Identify which cell holds the provided text, then report its [x, y] central coordinate. 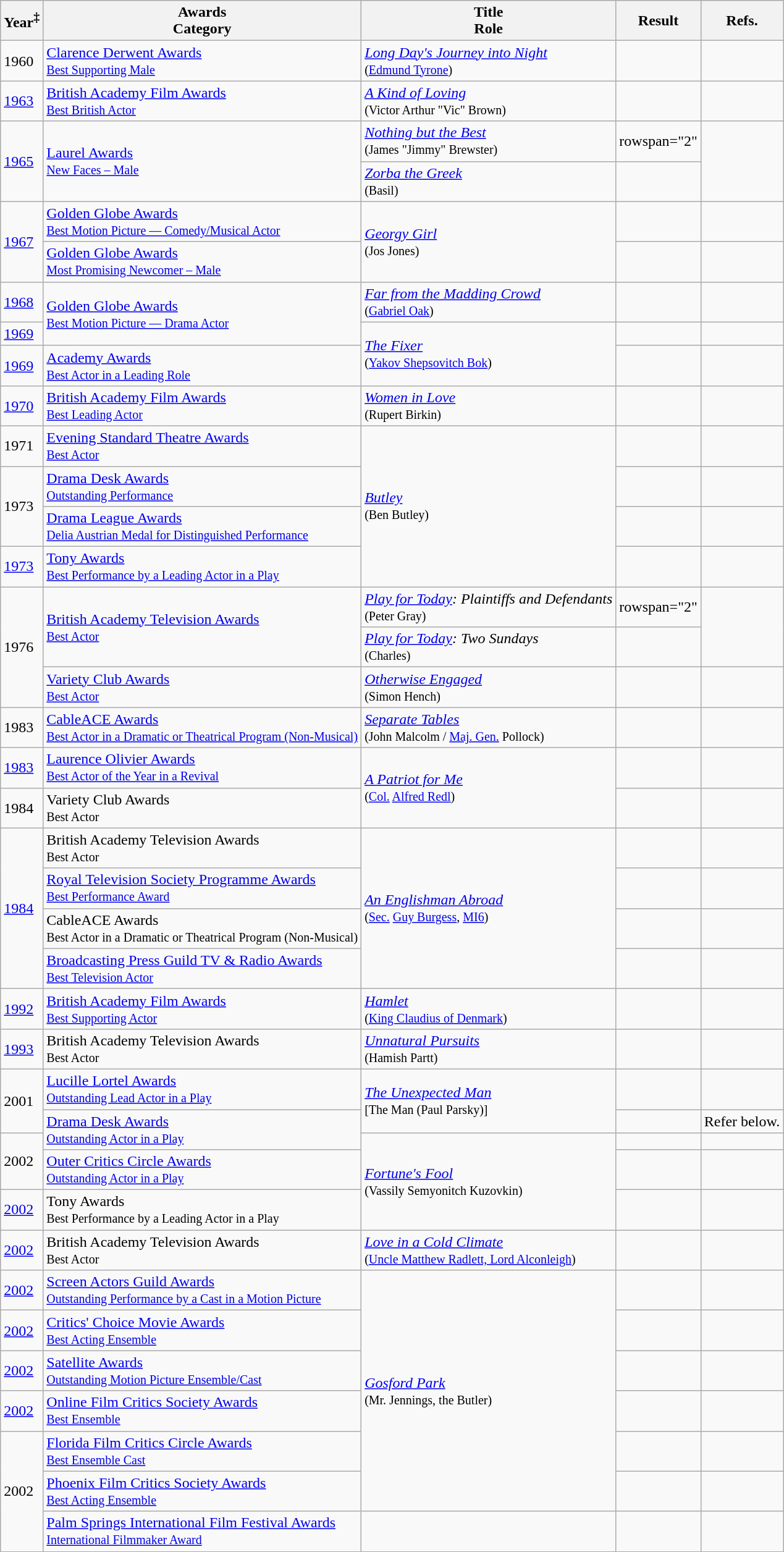
The Unexpected Man[The Man (Paul Parsky)] [489, 1101]
Golden Globe AwardsMost Promising Newcomer – Male [203, 262]
British Academy Film AwardsBest Supporting Actor [203, 1008]
Broadcasting Press Guild TV & Radio AwardsBest Television Actor [203, 969]
A Patriot for Me(Col. Alfred Redl) [489, 788]
1965 [22, 161]
Florida Film Critics Circle AwardsBest Ensemble Cast [203, 1451]
AwardsCategory [203, 21]
Gosford Park(Mr. Jennings, the Butler) [489, 1391]
Butley(Ben Butley) [489, 506]
Drama League AwardsDelia Austrian Medal for Distinguished Performance [203, 526]
Separate Tables(John Malcolm / Maj. Gen. Pollock) [489, 728]
Laurel AwardsNew Faces – Male [203, 161]
Fortune's Fool(Vassily Semyonitch Kuzovkin) [489, 1181]
Screen Actors Guild AwardsOutstanding Performance by a Cast in a Motion Picture [203, 1290]
Hamlet(King Claudius of Denmark) [489, 1008]
Drama Desk AwardsOutstanding Performance [203, 486]
Refer below. [741, 1121]
Phoenix Film Critics Society AwardsBest Acting Ensemble [203, 1491]
Far from the Madding Crowd(Gabriel Oak) [489, 302]
Long Day's Journey into Night(Edmund Tyrone) [489, 61]
1971 [22, 446]
2001 [22, 1101]
Academy AwardsBest Actor in a Leading Role [203, 366]
British Academy Film AwardsBest British Actor [203, 101]
Online Film Critics Society AwardsBest Ensemble [203, 1411]
Royal Television Society Programme AwardsBest Performance Award [203, 888]
Georgy Girl(Jos Jones) [489, 242]
1992 [22, 1008]
Unnatural Pursuits(Hamish Partt) [489, 1049]
An Englishman Abroad(Sec. Guy Burgess, MI6) [489, 908]
Clarence Derwent AwardsBest Supporting Male [203, 61]
Play for Today: Plaintiffs and Defendants(Peter Gray) [489, 607]
Laurence Olivier AwardsBest Actor of the Year in a Revival [203, 767]
Critics' Choice Movie AwardsBest Acting Ensemble [203, 1331]
1968 [22, 302]
A Kind of Loving(Victor Arthur "Vic" Brown) [489, 101]
1970 [22, 405]
Golden Globe AwardsBest Motion Picture — Drama Actor [203, 314]
Otherwise Engaged(Simon Hench) [489, 687]
Golden Globe AwardsBest Motion Picture — Comedy/Musical Actor [203, 221]
Nothing but the Best(James "Jimmy" Brewster) [489, 141]
Drama Desk AwardsOutstanding Actor in a Play [203, 1129]
Evening Standard Theatre AwardsBest Actor [203, 446]
Women in Love(Rupert Birkin) [489, 405]
Refs. [741, 21]
TitleRole [489, 21]
Lucille Lortel AwardsOutstanding Lead Actor in a Play [203, 1089]
Zorba the Greek(Basil) [489, 182]
Result [659, 21]
Year‡ [22, 21]
1993 [22, 1049]
Outer Critics Circle AwardsOutstanding Actor in a Play [203, 1170]
1976 [22, 647]
The Fixer(Yakov Shepsovitch Bok) [489, 353]
Love in a Cold Climate(Uncle Matthew Radlett, Lord Alconleigh) [489, 1250]
Satellite AwardsOutstanding Motion Picture Ensemble/Cast [203, 1370]
1963 [22, 101]
1967 [22, 242]
Play for Today: Two Sundays(Charles) [489, 647]
British Academy Film AwardsBest Leading Actor [203, 405]
1960 [22, 61]
Palm Springs International Film Festival AwardsInternational Filmmaker Award [203, 1531]
